Scan for the cell matching the given text and deliver its (X, Y) coordinate at center. 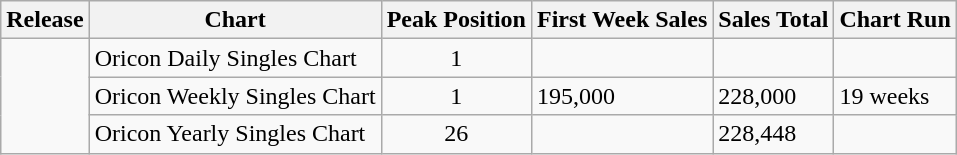
26 (456, 134)
228,448 (774, 134)
Release (45, 20)
Sales Total (774, 20)
19 weeks (895, 96)
Oricon Yearly Singles Chart (235, 134)
Oricon Weekly Singles Chart (235, 96)
Oricon Daily Singles Chart (235, 58)
Peak Position (456, 20)
Chart Run (895, 20)
First Week Sales (622, 20)
228,000 (774, 96)
Chart (235, 20)
195,000 (622, 96)
